Provide the (X, Y) coordinate of the cell's center where the given text is located.  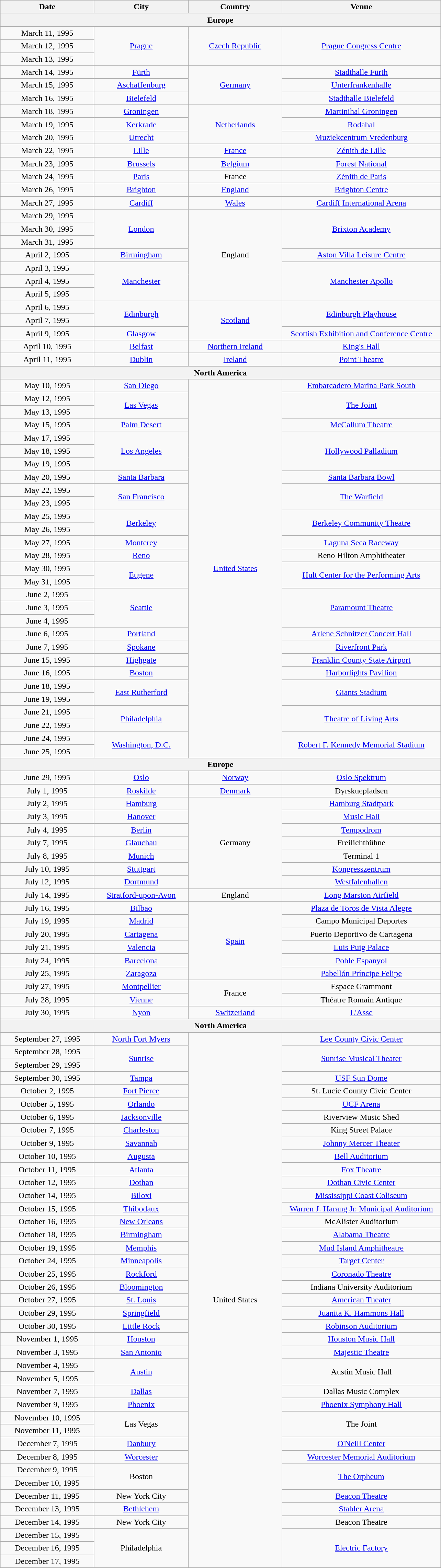
April 5, 1995 (47, 294)
Fürth (141, 72)
Puerto Deportivo de Cartagena (361, 934)
Hult Center for the Performing Arts (361, 575)
Santa Barbara Bowl (361, 477)
October 14, 1995 (47, 1195)
Houston Music Hall (361, 1339)
King Street Palace (361, 1130)
Stratford-upon-Avon (141, 895)
October 26, 1995 (47, 1287)
Seattle (141, 608)
Edinburgh Playhouse (361, 314)
July 19, 1995 (47, 921)
Edinburgh (141, 314)
Tempodrom (361, 830)
Forest National (361, 164)
October 30, 1995 (47, 1326)
Phoenix Symphony Hall (361, 1404)
July 25, 1995 (47, 973)
Majestic Theatre (361, 1352)
Long Marston Airfield (361, 895)
Barcelona (141, 960)
Savannah (141, 1143)
December 11, 1995 (47, 1496)
May 13, 1995 (47, 412)
July 3, 1995 (47, 817)
Paris (141, 177)
October 9, 1995 (47, 1143)
Santa Barbara (141, 477)
Norway (235, 777)
Valencia (141, 947)
May 31, 1995 (47, 582)
December 17, 1995 (47, 1561)
October 25, 1995 (47, 1274)
Theatre of Living Arts (361, 719)
September 29, 1995 (47, 1065)
Target Center (361, 1261)
Belfast (141, 346)
July 14, 1995 (47, 895)
Augusta (141, 1156)
Zénith de Paris (361, 177)
Coronado Theatre (361, 1274)
Glauchau (141, 843)
December 15, 1995 (47, 1535)
Monterey (141, 542)
Mud Island Amphitheatre (361, 1248)
Hanover (141, 817)
April 6, 1995 (47, 307)
Roskilde (141, 790)
May 19, 1995 (47, 464)
November 1, 1995 (47, 1339)
October 12, 1995 (47, 1182)
July 8, 1995 (47, 856)
October 11, 1995 (47, 1169)
Warren J. Harang Jr. Municipal Auditorium (361, 1208)
Little Rock (141, 1326)
March 22, 1995 (47, 150)
Reno Hilton Amphitheater (361, 555)
Glasgow (141, 333)
Rodahal (361, 124)
May 25, 1995 (47, 516)
April 10, 1995 (47, 346)
Kongresszentrum (361, 869)
Munich (141, 856)
November 3, 1995 (47, 1352)
March 26, 1995 (47, 190)
Dothan Civic Center (361, 1182)
Bielefeld (141, 98)
Danbury (141, 1444)
Stuttgart (141, 869)
Arlene Schnitzer Concert Hall (361, 634)
March 24, 1995 (47, 177)
USF Sun Dome (361, 1078)
Terminal 1 (361, 856)
Prague Congress Centre (361, 46)
October 24, 1995 (47, 1261)
July 1, 1995 (47, 790)
March 14, 1995 (47, 72)
Palm Desert (141, 425)
December 14, 1995 (47, 1522)
Portland (141, 634)
Cartagena (141, 934)
May 28, 1995 (47, 555)
Alabama Theatre (361, 1235)
Dublin (141, 359)
Belgium (235, 164)
June 25, 1995 (47, 751)
October 19, 1995 (47, 1248)
St. Lucie County Civic Center (361, 1091)
July 24, 1995 (47, 960)
Cardiff International Arena (361, 203)
L'Asse (361, 1013)
Oslo (141, 777)
Rockford (141, 1274)
Harborlights Pavilion (361, 673)
Tampa (141, 1078)
Brixton Academy (361, 229)
March 11, 1995 (47, 33)
Dyrskuepladsen (361, 790)
October 27, 1995 (47, 1300)
March 12, 1995 (47, 46)
The Orpheum (361, 1476)
December 9, 1995 (47, 1470)
Hamburg (141, 804)
Hamburg Stadtpark (361, 804)
Springfield (141, 1313)
Théatre Romain Antique (361, 1000)
October 29, 1995 (47, 1313)
East Rutherford (141, 693)
September 27, 1995 (47, 1039)
Berkeley Community Theatre (361, 523)
June 16, 1995 (47, 673)
September 28, 1995 (47, 1052)
Utrecht (141, 137)
Fox Theatre (361, 1169)
Muziekcentrum Vredenburg (361, 137)
Lee County Civic Center (361, 1039)
The Warfield (361, 497)
April 4, 1995 (47, 281)
Robert F. Kennedy Memorial Stadium (361, 745)
June 6, 1995 (47, 634)
New Orleans (141, 1222)
Vienne (141, 1000)
Thibodaux (141, 1208)
Brussels (141, 164)
December 10, 1995 (47, 1483)
May 22, 1995 (47, 490)
Phoenix (141, 1404)
Johnny Mercer Theater (361, 1143)
Stadthalle Fürth (361, 72)
Cardiff (141, 203)
Worcester Memorial Auditorium (361, 1457)
Washington, D.C. (141, 745)
Embarcadero Marina Park South (361, 386)
American Theater (361, 1300)
Fort Pierce (141, 1091)
July 4, 1995 (47, 830)
Bethlehem (141, 1509)
Lille (141, 150)
May 12, 1995 (47, 399)
North Fort Myers (141, 1039)
Biloxi (141, 1195)
Oslo Spektrum (361, 777)
San Francisco (141, 497)
Mississippi Coast Coliseum (361, 1195)
King's Hall (361, 346)
June 22, 1995 (47, 725)
Robinson Auditorium (361, 1326)
Espace Grammont (361, 986)
March 23, 1995 (47, 164)
Music Hall (361, 817)
Scotland (235, 320)
Indiana University Auditorium (361, 1287)
November 7, 1995 (47, 1391)
O'Neill Center (361, 1444)
Luis Puig Palace (361, 947)
Denmark (235, 790)
June 21, 1995 (47, 712)
Freilichtbühne (361, 843)
March 13, 1995 (47, 59)
July 30, 1995 (47, 1013)
October 16, 1995 (47, 1222)
Campo Municipal Deportes (361, 921)
Franklin County State Airport (361, 660)
April 2, 1995 (47, 255)
London (141, 229)
Dothan (141, 1182)
Martinihal Groningen (361, 111)
June 29, 1995 (47, 777)
Prague (141, 46)
UCF Arena (361, 1104)
Juanita K. Hammons Hall (361, 1313)
May 10, 1995 (47, 386)
October 7, 1995 (47, 1130)
December 7, 1995 (47, 1444)
Austin Music Hall (361, 1372)
Pabellón Príncipe Felipe (361, 973)
Kerkrade (141, 124)
July 16, 1995 (47, 908)
March 30, 1995 (47, 229)
March 19, 1995 (47, 124)
May 23, 1995 (47, 503)
December 8, 1995 (47, 1457)
Nyon (141, 1013)
Stadthalle Bielefeld (361, 98)
December 16, 1995 (47, 1548)
McCallum Theatre (361, 425)
October 18, 1995 (47, 1235)
June 7, 1995 (47, 647)
Aschaffenburg (141, 85)
April 9, 1995 (47, 333)
Switzerland (235, 1013)
Manchester (141, 281)
October 6, 1995 (47, 1117)
Spain (235, 941)
Austin (141, 1372)
May 17, 1995 (47, 438)
Westfalenhallen (361, 882)
October 10, 1995 (47, 1156)
July 2, 1995 (47, 804)
Berkeley (141, 523)
November 5, 1995 (47, 1378)
Paramount Theatre (361, 608)
Riverfront Park (361, 647)
Spokane (141, 647)
Manchester Apollo (361, 281)
Worcester (141, 1457)
St. Louis (141, 1300)
June 15, 1995 (47, 660)
July 20, 1995 (47, 934)
October 5, 1995 (47, 1104)
Unterfrankenhalle (361, 85)
October 15, 1995 (47, 1208)
Eugene (141, 575)
Wales (235, 203)
Country (235, 7)
Electric Factory (361, 1548)
March 31, 1995 (47, 242)
Dortmund (141, 882)
Orlando (141, 1104)
December 13, 1995 (47, 1509)
March 16, 1995 (47, 98)
Dallas (141, 1391)
Berlin (141, 830)
Venue (361, 7)
July 10, 1995 (47, 869)
March 15, 1995 (47, 85)
Zénith de Lille (361, 150)
Houston (141, 1339)
November 10, 1995 (47, 1418)
April 3, 1995 (47, 268)
March 20, 1995 (47, 137)
September 30, 1995 (47, 1078)
Charleston (141, 1130)
Netherlands (235, 124)
November 4, 1995 (47, 1365)
Madrid (141, 921)
July 27, 1995 (47, 986)
Brighton Centre (361, 190)
May 26, 1995 (47, 529)
Poble Espanyol (361, 960)
May 27, 1995 (47, 542)
Atlanta (141, 1169)
Groningen (141, 111)
May 18, 1995 (47, 451)
Highgate (141, 660)
Giants Stadium (361, 693)
June 18, 1995 (47, 686)
March 27, 1995 (47, 203)
San Diego (141, 386)
Hollywood Palladium (361, 451)
July 12, 1995 (47, 882)
Plaza de Toros de Vista Alegre (361, 908)
June 3, 1995 (47, 608)
May 20, 1995 (47, 477)
Brighton (141, 190)
San Antonio (141, 1352)
November 9, 1995 (47, 1404)
June 24, 1995 (47, 738)
July 21, 1995 (47, 947)
Bell Auditorium (361, 1156)
June 19, 1995 (47, 699)
April 11, 1995 (47, 359)
Dallas Music Complex (361, 1391)
Sunrise (141, 1058)
April 7, 1995 (47, 320)
Point Theatre (361, 359)
Date (47, 7)
Ireland (235, 359)
Montpellier (141, 986)
Bilbao (141, 908)
Stabler Arena (361, 1509)
Los Angeles (141, 451)
May 30, 1995 (47, 568)
Sunrise Musical Theater (361, 1058)
Jacksonville (141, 1117)
Northern Ireland (235, 346)
Aston Villa Leisure Centre (361, 255)
November 11, 1995 (47, 1431)
Zaragoza (141, 973)
June 4, 1995 (47, 621)
May 15, 1995 (47, 425)
Scottish Exhibition and Conference Centre (361, 333)
Laguna Seca Raceway (361, 542)
July 28, 1995 (47, 1000)
March 29, 1995 (47, 216)
July 7, 1995 (47, 843)
Bloomington (141, 1287)
Czech Republic (235, 46)
Minneapolis (141, 1261)
McAlister Auditorium (361, 1222)
Riverview Music Shed (361, 1117)
Memphis (141, 1248)
October 2, 1995 (47, 1091)
Reno (141, 555)
June 2, 1995 (47, 595)
March 18, 1995 (47, 111)
City (141, 7)
